Find where the given text appears and provide that cell's center as (X, Y) coordinate. 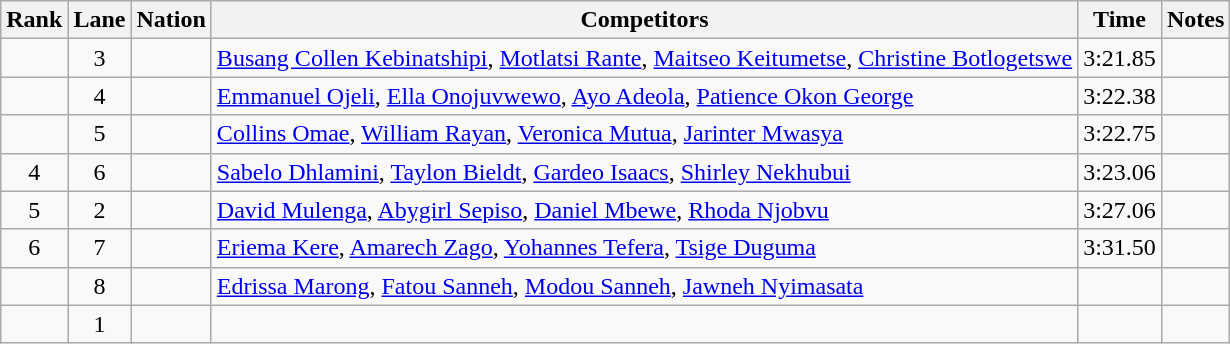
3:23.06 (1120, 172)
Emmanuel Ojeli, Ella Onojuvwewo, Ayo Adeola, Patience Okon George (644, 96)
3:27.06 (1120, 210)
3:31.50 (1120, 248)
Eriema Kere, Amarech Zago, Yohannes Tefera, Tsige Duguma (644, 248)
3:21.85 (1120, 58)
Collins Omae, William Rayan, Veronica Mutua, Jarinter Mwasya (644, 134)
Edrissa Marong, Fatou Sanneh, Modou Sanneh, Jawneh Nyimasata (644, 286)
2 (100, 210)
1 (100, 324)
8 (100, 286)
Busang Collen Kebinatshipi, Motlatsi Rante, Maitseo Keitumetse, Christine Botlogetswe (644, 58)
Lane (100, 20)
Sabelo Dhlamini, Taylon Bieldt, Gardeo Isaacs, Shirley Nekhubui (644, 172)
7 (100, 248)
David Mulenga, Abygirl Sepiso, Daniel Mbewe, Rhoda Njobvu (644, 210)
3 (100, 58)
Competitors (644, 20)
Time (1120, 20)
Nation (171, 20)
3:22.38 (1120, 96)
Rank (34, 20)
Notes (1195, 20)
3:22.75 (1120, 134)
